Detect which cell encompasses the target text, then output its [x, y] center coordinate. 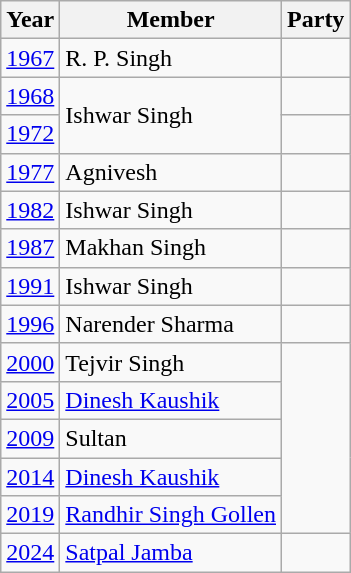
Tejvir Singh [171, 362]
1996 [30, 324]
1967 [30, 58]
1972 [30, 134]
1991 [30, 286]
2009 [30, 438]
Sultan [171, 438]
Party [316, 20]
Member [171, 20]
1982 [30, 210]
1968 [30, 96]
Narender Sharma [171, 324]
Agnivesh [171, 172]
1977 [30, 172]
Randhir Singh Gollen [171, 515]
Satpal Jamba [171, 553]
Makhan Singh [171, 248]
1987 [30, 248]
2014 [30, 477]
2005 [30, 400]
2000 [30, 362]
Year [30, 20]
2019 [30, 515]
R. P. Singh [171, 58]
2024 [30, 553]
